Determine the (x, y) coordinate at the center of the cell enclosing the given text.  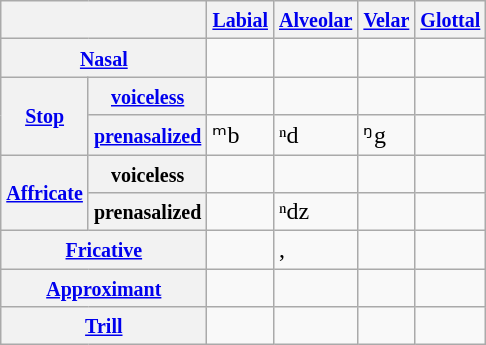
Affricate (45, 192)
Labial (240, 20)
Stop (45, 116)
Fricative (104, 250)
ᵐb (240, 135)
, (315, 250)
ⁿdz (315, 212)
Nasal (104, 58)
Velar (386, 20)
ⁿd (315, 135)
Trill (104, 326)
Glottal (450, 20)
Approximant (104, 288)
ᵑg (386, 135)
Alveolar (315, 20)
